For the text-containing cell, return its midpoint in [X, Y] coordinate format. 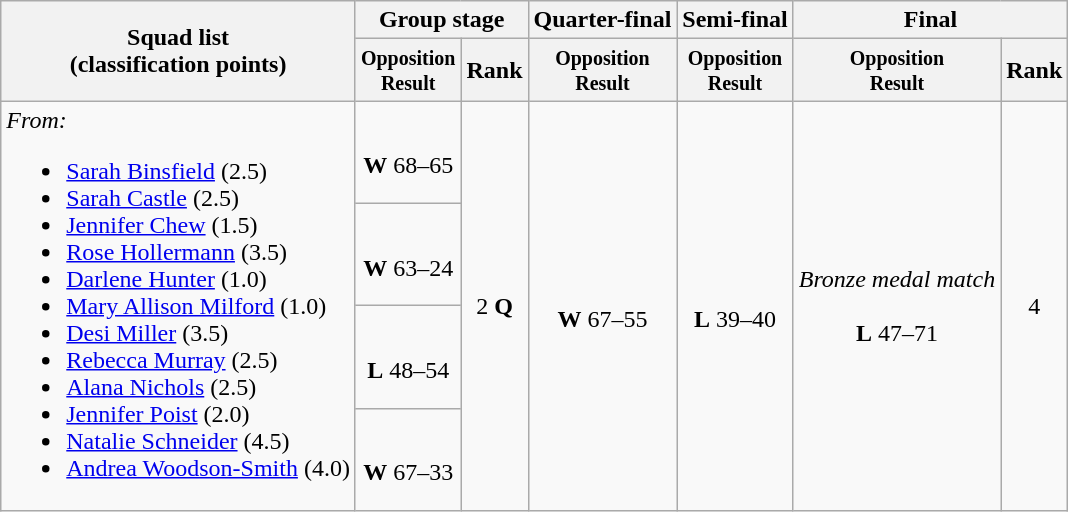
Final [930, 20]
2 Q [494, 306]
Bronze medal matchL 47–71 [896, 306]
L 48–54 [408, 358]
Quarter-final [602, 20]
W 67–33 [408, 460]
Group stage [442, 20]
L 39–40 [735, 306]
W 67–55 [602, 306]
Semi-final [735, 20]
W 63–24 [408, 254]
4 [1034, 306]
Squad list(classification points) [178, 51]
W 68–65 [408, 152]
